Detect which cell encompasses the target text, then output its [x, y] center coordinate. 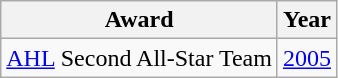
Award [140, 20]
AHL Second All-Star Team [140, 58]
Year [306, 20]
2005 [306, 58]
